Pinpoint the cell where the given text exists, returning its [x, y] midpoint coordinate. 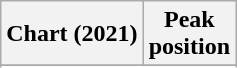
Peakposition [189, 34]
Chart (2021) [72, 34]
